Return the (X, Y) coordinate for the center point of the cell that contains the specified text.  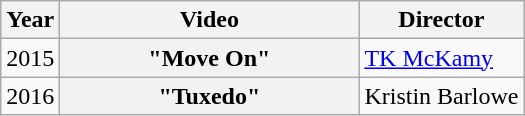
Director (442, 20)
TK McKamy (442, 58)
"Move On" (210, 58)
Year (30, 20)
Video (210, 20)
2015 (30, 58)
Kristin Barlowe (442, 96)
"Tuxedo" (210, 96)
2016 (30, 96)
